Scan for the cell matching the given text and deliver its [X, Y] coordinate at center. 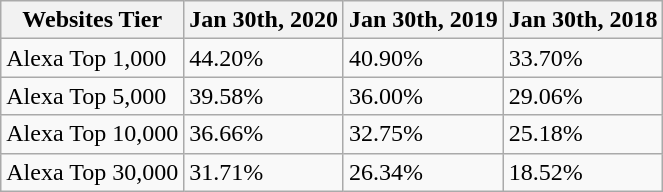
Jan 30th, 2018 [583, 20]
36.66% [264, 134]
26.34% [423, 172]
40.90% [423, 58]
44.20% [264, 58]
29.06% [583, 96]
33.70% [583, 58]
Alexa Top 5,000 [92, 96]
Jan 30th, 2020 [264, 20]
Alexa Top 1,000 [92, 58]
32.75% [423, 134]
Alexa Top 30,000 [92, 172]
18.52% [583, 172]
39.58% [264, 96]
31.71% [264, 172]
Alexa Top 10,000 [92, 134]
36.00% [423, 96]
25.18% [583, 134]
Jan 30th, 2019 [423, 20]
Websites Tier [92, 20]
